Determine the (X, Y) coordinate at the center of the cell enclosing the given text.  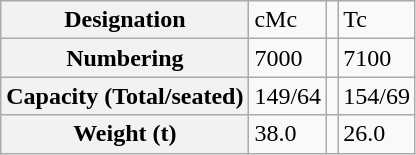
149/64 (288, 96)
cMc (288, 20)
Capacity (Total/seated) (125, 96)
154/69 (377, 96)
Numbering (125, 58)
Tc (377, 20)
7000 (288, 58)
7100 (377, 58)
26.0 (377, 134)
38.0 (288, 134)
Designation (125, 20)
Weight (t) (125, 134)
